For the text-containing cell, return its midpoint in (X, Y) coordinate format. 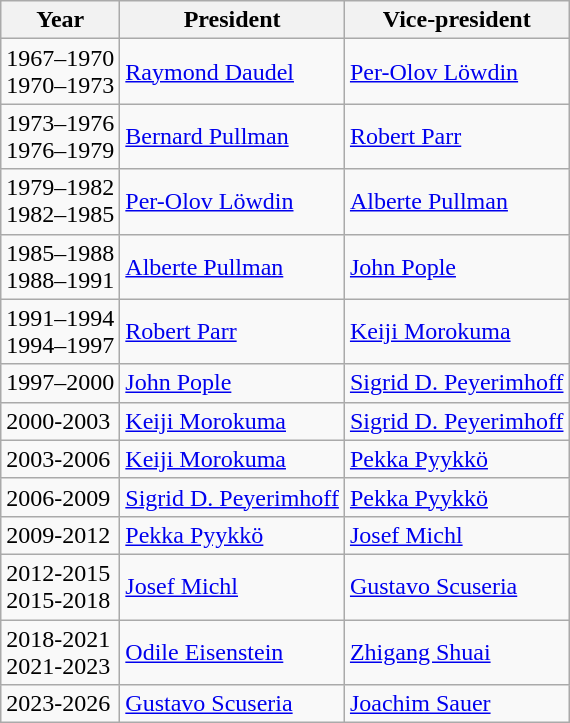
Vice-president (456, 20)
2006-2009 (60, 497)
2009-2012 (60, 535)
1967–19701970–1973 (60, 72)
2000-2003 (60, 421)
Odile Eisenstein (232, 652)
Zhigang Shuai (456, 652)
2018-20212021-2023 (60, 652)
Bernard Pullman (232, 136)
Raymond Daudel (232, 72)
Joachim Sauer (456, 704)
1973–19761976–1979 (60, 136)
1991–19941994–1997 (60, 332)
2012-20152015-2018 (60, 586)
1997–2000 (60, 383)
Year (60, 20)
1979–19821982–1985 (60, 202)
2003-2006 (60, 459)
2023-2026 (60, 704)
President (232, 20)
1985–19881988–1991 (60, 266)
